Determine the (x, y) coordinate at the center of the cell enclosing the given text.  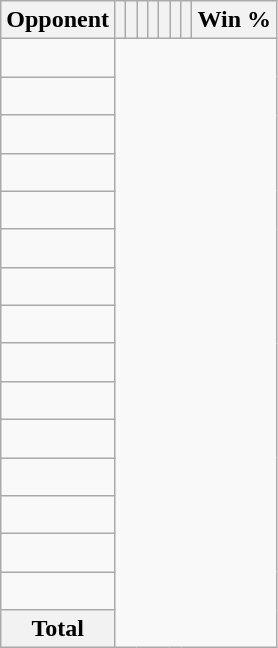
Win % (234, 20)
Opponent (58, 20)
Total (58, 629)
